Pinpoint the cell where the given text exists, returning its (x, y) midpoint coordinate. 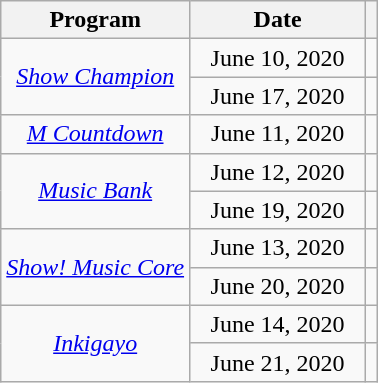
June 19, 2020 (278, 210)
June 13, 2020 (278, 248)
June 20, 2020 (278, 286)
Program (96, 20)
M Countdown (96, 134)
Music Bank (96, 191)
June 11, 2020 (278, 134)
June 14, 2020 (278, 324)
June 12, 2020 (278, 172)
Date (278, 20)
June 21, 2020 (278, 362)
June 10, 2020 (278, 58)
Inkigayo (96, 343)
Show Champion (96, 77)
June 17, 2020 (278, 96)
Show! Music Core (96, 267)
